Scan for the cell matching the given text and deliver its [x, y] coordinate at center. 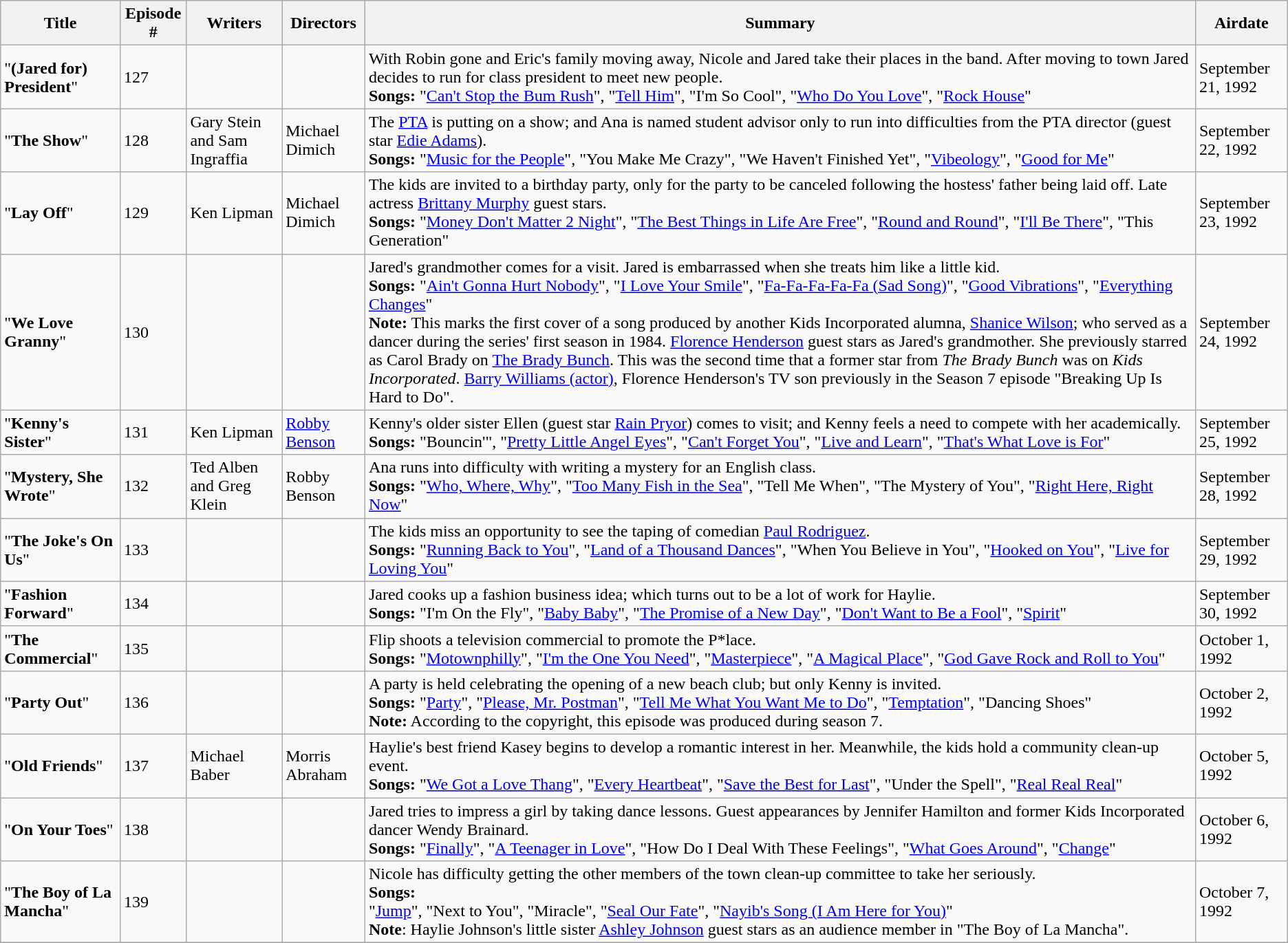
Summary [780, 23]
"The Boy of La Mancha" [61, 902]
"The Show" [61, 140]
October 7, 1992 [1241, 902]
"On Your Toes" [61, 830]
137 [153, 766]
October 1, 1992 [1241, 648]
September 21, 1992 [1241, 77]
"The Commercial" [61, 648]
October 6, 1992 [1241, 830]
Title [61, 23]
138 [153, 830]
September 28, 1992 [1241, 486]
131 [153, 432]
Directors [323, 23]
"Mystery, She Wrote" [61, 486]
September 23, 1992 [1241, 213]
"We Love Granny" [61, 332]
"The Joke's On Us" [61, 550]
"Party Out" [61, 702]
September 30, 1992 [1241, 604]
"(Jared for) President" [61, 77]
132 [153, 486]
134 [153, 604]
September 24, 1992 [1241, 332]
Writers [234, 23]
October 2, 1992 [1241, 702]
September 29, 1992 [1241, 550]
Airdate [1241, 23]
128 [153, 140]
127 [153, 77]
Morris Abraham [323, 766]
130 [153, 332]
September 22, 1992 [1241, 140]
Ted Alben and Greg Klein [234, 486]
September 25, 1992 [1241, 432]
October 5, 1992 [1241, 766]
135 [153, 648]
"Fashion Forward" [61, 604]
139 [153, 902]
136 [153, 702]
"Old Friends" [61, 766]
"Kenny's Sister" [61, 432]
Gary Stein and Sam Ingraffia [234, 140]
Michael Baber [234, 766]
"Lay Off" [61, 213]
Episode # [153, 23]
133 [153, 550]
129 [153, 213]
